Search for the cell housing the specified text and yield its [X, Y] center coordinate. 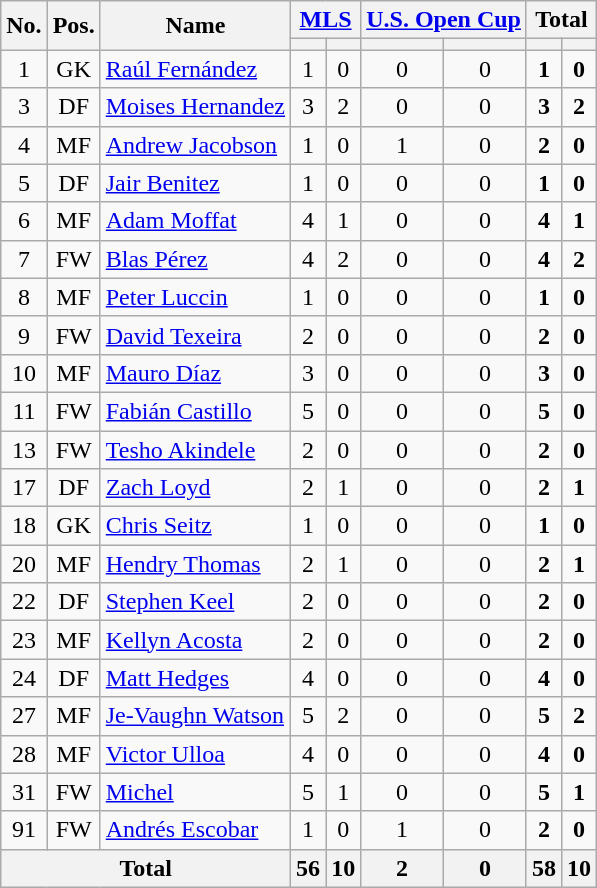
18 [24, 526]
20 [24, 564]
Zach Loyd [195, 488]
U.S. Open Cup [444, 20]
No. [24, 26]
6 [24, 221]
Matt Hedges [195, 678]
Kellyn Acosta [195, 640]
23 [24, 640]
Mauro Díaz [195, 373]
Name [195, 26]
Fabián Castillo [195, 411]
Michel [195, 792]
24 [24, 678]
27 [24, 716]
Stephen Keel [195, 602]
22 [24, 602]
56 [308, 868]
MLS [326, 20]
Hendry Thomas [195, 564]
Peter Luccin [195, 297]
David Texeira [195, 335]
Moises Hernandez [195, 107]
28 [24, 754]
8 [24, 297]
Jair Benitez [195, 183]
9 [24, 335]
13 [24, 449]
Blas Pérez [195, 259]
Victor Ulloa [195, 754]
Andrés Escobar [195, 830]
31 [24, 792]
Adam Moffat [195, 221]
17 [24, 488]
58 [544, 868]
Chris Seitz [195, 526]
Pos. [74, 26]
7 [24, 259]
Raúl Fernández [195, 69]
91 [24, 830]
11 [24, 411]
Je-Vaughn Watson [195, 716]
Tesho Akindele [195, 449]
Andrew Jacobson [195, 145]
